Locate the cell with the specified text and output its (X, Y) center coordinate. 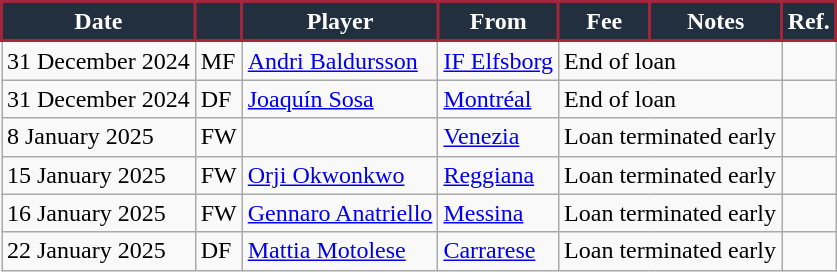
Venezia (498, 137)
Montréal (498, 99)
Fee (604, 22)
Mattia Motolese (340, 251)
Notes (716, 22)
Messina (498, 213)
From (498, 22)
Orji Okwonkwo (340, 175)
Joaquín Sosa (340, 99)
Player (340, 22)
Ref. (810, 22)
Gennaro Anatriello (340, 213)
8 January 2025 (99, 137)
22 January 2025 (99, 251)
Andri Baldursson (340, 60)
IF Elfsborg (498, 60)
Reggiana (498, 175)
16 January 2025 (99, 213)
15 January 2025 (99, 175)
MF (218, 60)
Date (99, 22)
Carrarese (498, 251)
